Provide the [x, y] coordinate of the cell's center where the given text is located.  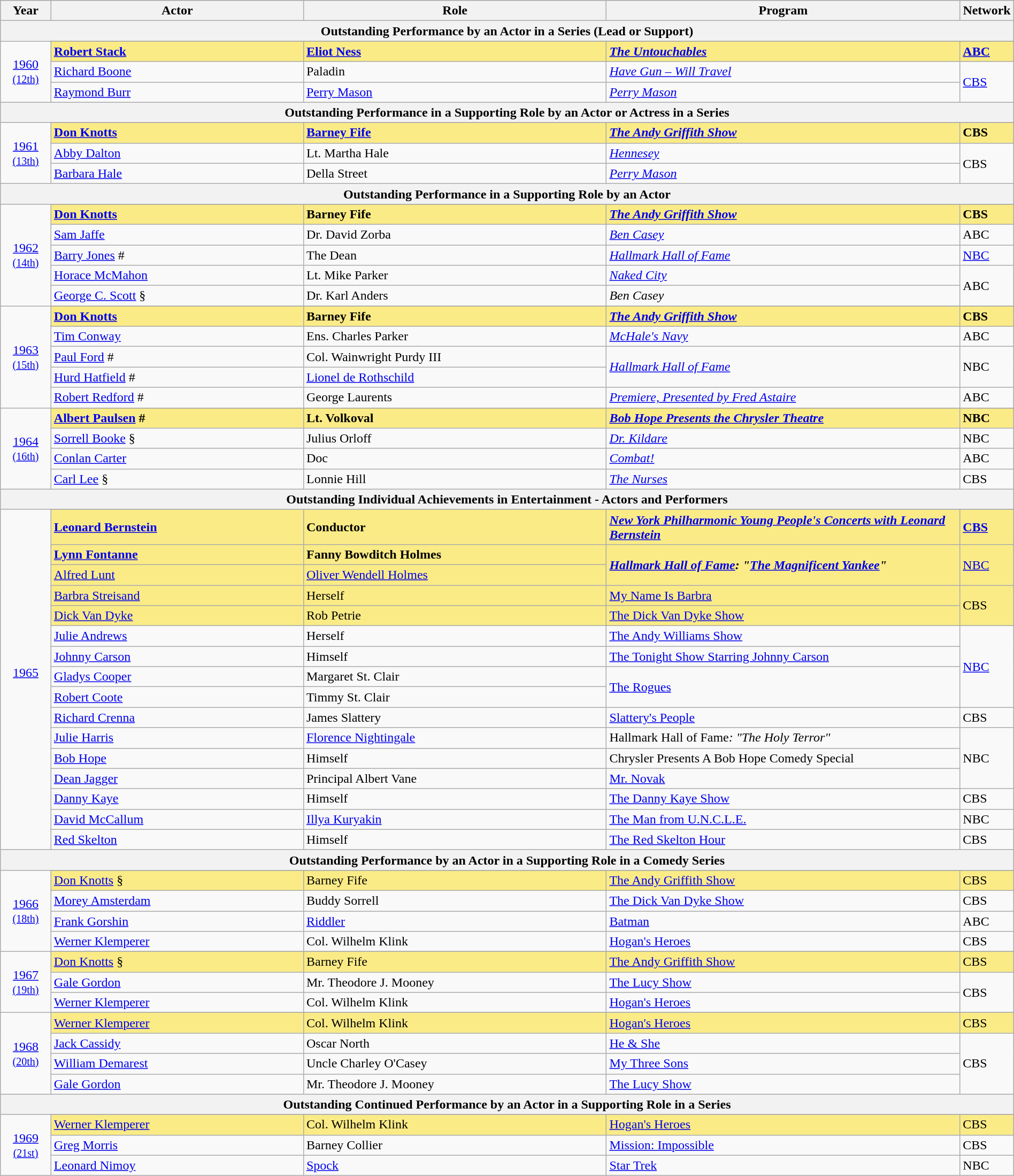
Barney Collier [455, 1145]
Illya Kuryakin [455, 819]
Lynn Fontanne [177, 554]
1967(19th) [26, 982]
1960(12th) [26, 72]
Barry Jones # [177, 255]
McHale's Navy [783, 337]
Principal Albert Vane [455, 778]
Richard Boone [177, 72]
My Name Is Barbra [783, 595]
Sorrell Booke § [177, 438]
Tim Conway [177, 337]
Spock [455, 1165]
Eliot Ness [455, 51]
Network [987, 11]
Bob Hope [177, 758]
Dr. David Zorba [455, 234]
Leonard Bernstein [177, 526]
Robert Stack [177, 51]
Dean Jagger [177, 778]
Doc [455, 459]
Ens. Charles Parker [455, 337]
Red Skelton [177, 839]
Sam Jaffe [177, 234]
Mission: Impossible [783, 1145]
Conlan Carter [177, 459]
Hurd Hatfield # [177, 377]
Outstanding Performance by an Actor in a Series (Lead or Support) [507, 31]
Richard Crenna [177, 717]
Raymond Burr [177, 92]
Col. Wainwright Purdy III [455, 357]
Gladys Cooper [177, 677]
Lionel de Rothschild [455, 377]
Fanny Bowditch Holmes [455, 554]
Combat! [783, 459]
Buddy Sorrell [455, 900]
Oscar North [455, 1043]
George Laurents [455, 398]
Greg Morris [177, 1145]
Hennesey [783, 153]
Johnny Carson [177, 656]
Della Street [455, 173]
Horace McMahon [177, 276]
Timmy St. Clair [455, 697]
Julie Harris [177, 738]
The Dean [455, 255]
Dr. Karl Anders [455, 296]
Star Trek [783, 1165]
He & She [783, 1043]
1966(18th) [26, 911]
Mr. Novak [783, 778]
Margaret St. Clair [455, 677]
1961(13th) [26, 153]
George C. Scott § [177, 296]
Outstanding Performance in a Supporting Role by an Actor [507, 194]
Outstanding Continued Performance by an Actor in a Supporting Role in a Series [507, 1104]
1968(20th) [26, 1053]
Dr. Kildare [783, 438]
The Untouchables [783, 51]
Year [26, 11]
James Slattery [455, 717]
Lt. Mike Parker [455, 276]
Barbra Streisand [177, 595]
Hallmark Hall of Fame: "The Magnificent Yankee" [783, 564]
1965 [26, 679]
Bob Hope Presents the Chrysler Theatre [783, 418]
Frank Gorshin [177, 921]
Batman [783, 921]
Barbara Hale [177, 173]
Hallmark Hall of Fame: "The Holy Terror" [783, 738]
My Three Sons [783, 1064]
Have Gun – Will Travel [783, 72]
Leonard Nimoy [177, 1165]
Chrysler Presents A Bob Hope Comedy Special [783, 758]
Lt. Volkoval [455, 418]
The Tonight Show Starring Johnny Carson [783, 656]
Conductor [455, 526]
1964(16th) [26, 448]
Role [455, 11]
New York Philharmonic Young People's Concerts with Leonard Bernstein [783, 526]
Actor [177, 11]
Danny Kaye [177, 799]
The Rogues [783, 687]
1963(15th) [26, 357]
Paladin [455, 72]
Albert Paulsen # [177, 418]
Program [783, 11]
Uncle Charley O'Casey [455, 1064]
Dick Van Dyke [177, 616]
Rob Petrie [455, 616]
The Andy Williams Show [783, 636]
Oliver Wendell Holmes [455, 575]
Carl Lee § [177, 479]
Robert Redford # [177, 398]
The Red Skelton Hour [783, 839]
Premiere, Presented by Fred Astaire [783, 398]
Lonnie Hill [455, 479]
Alfred Lunt [177, 575]
1962(14th) [26, 255]
Outstanding Performance in a Supporting Role by an Actor or Actress in a Series [507, 112]
The Man from U.N.C.L.E. [783, 819]
Naked City [783, 276]
Outstanding Performance by an Actor in a Supporting Role in a Comedy Series [507, 860]
Jack Cassidy [177, 1043]
The Danny Kaye Show [783, 799]
William Demarest [177, 1064]
Morey Amsterdam [177, 900]
Julie Andrews [177, 636]
Lt. Martha Hale [455, 153]
1969(21st) [26, 1145]
Slattery's People [783, 717]
Robert Coote [177, 697]
Julius Orloff [455, 438]
The Nurses [783, 479]
David McCallum [177, 819]
Riddler [455, 921]
Outstanding Individual Achievements in Entertainment - Actors and Performers [507, 499]
Paul Ford # [177, 357]
Florence Nightingale [455, 738]
Abby Dalton [177, 153]
